Output the (x, y) coordinate of the center of the cell containing the given text.  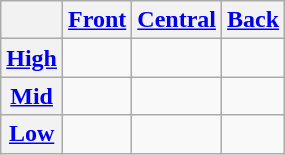
Front (98, 20)
Mid (32, 96)
Back (254, 20)
Low (32, 134)
Central (177, 20)
High (32, 58)
